Return the [X, Y] coordinate for the center point of the cell that contains the specified text.  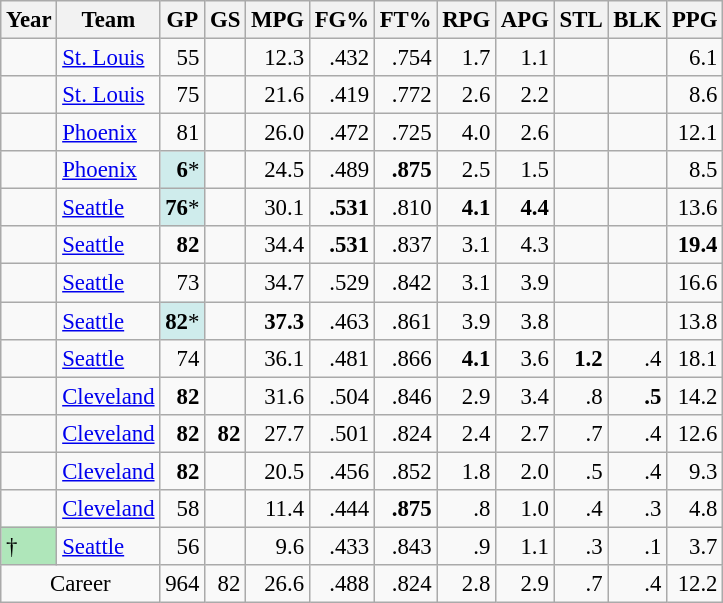
2.2 [526, 95]
9.3 [695, 471]
3.7 [695, 546]
20.5 [278, 471]
RPG [466, 20]
27.7 [278, 433]
.463 [342, 321]
.432 [342, 58]
12.1 [695, 133]
34.7 [278, 283]
31.6 [278, 396]
.846 [406, 396]
.489 [342, 170]
4.4 [526, 208]
.529 [342, 283]
Year [29, 20]
.444 [342, 509]
4.3 [526, 245]
Team [108, 20]
75 [182, 95]
12.2 [695, 584]
STL [581, 20]
.837 [406, 245]
30.1 [278, 208]
.472 [342, 133]
2.7 [526, 433]
.504 [342, 396]
12.3 [278, 58]
81 [182, 133]
1.2 [581, 358]
.1 [638, 546]
6.1 [695, 58]
† [29, 546]
76* [182, 208]
.419 [342, 95]
24.5 [278, 170]
8.5 [695, 170]
74 [182, 358]
8.6 [695, 95]
2.0 [526, 471]
MPG [278, 20]
12.6 [695, 433]
2.5 [466, 170]
11.4 [278, 509]
.725 [406, 133]
73 [182, 283]
.772 [406, 95]
14.2 [695, 396]
1.8 [466, 471]
26.0 [278, 133]
.866 [406, 358]
1.0 [526, 509]
3.6 [526, 358]
4.0 [466, 133]
.810 [406, 208]
37.3 [278, 321]
3.8 [526, 321]
34.4 [278, 245]
BLK [638, 20]
GS [226, 20]
9.6 [278, 546]
APG [526, 20]
19.4 [695, 245]
26.6 [278, 584]
.843 [406, 546]
GP [182, 20]
56 [182, 546]
55 [182, 58]
.842 [406, 283]
82* [182, 321]
2.8 [466, 584]
.852 [406, 471]
1.5 [526, 170]
FT% [406, 20]
36.1 [278, 358]
Career [80, 584]
FG% [342, 20]
2.4 [466, 433]
13.6 [695, 208]
18.1 [695, 358]
.861 [406, 321]
PPG [695, 20]
964 [182, 584]
.488 [342, 584]
.481 [342, 358]
.754 [406, 58]
1.7 [466, 58]
58 [182, 509]
13.8 [695, 321]
3.4 [526, 396]
6* [182, 170]
.501 [342, 433]
.456 [342, 471]
16.6 [695, 283]
.9 [466, 546]
.433 [342, 546]
4.8 [695, 509]
21.6 [278, 95]
